Scan for the cell matching the given text and deliver its (X, Y) coordinate at center. 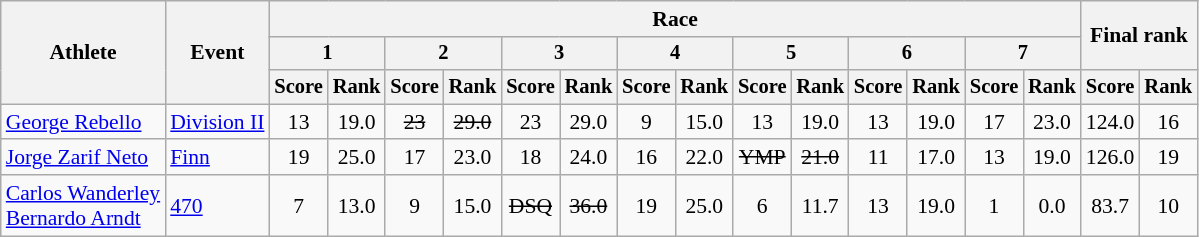
83.7 (1110, 206)
3 (559, 54)
Finn (217, 158)
Jorge Zarif Neto (83, 158)
YMP (762, 158)
Athlete (83, 52)
21.0 (820, 158)
2 (443, 54)
4 (675, 54)
5 (791, 54)
13.0 (357, 206)
22.0 (704, 158)
124.0 (1110, 122)
18 (530, 158)
470 (217, 206)
Final rank (1139, 36)
126.0 (1110, 158)
DSQ (530, 206)
George Rebello (83, 122)
36.0 (589, 206)
Event (217, 52)
11.7 (820, 206)
17.0 (936, 158)
Carlos WanderleyBernardo Arndt (83, 206)
0.0 (1052, 206)
11 (878, 158)
Division II (217, 122)
10 (1168, 206)
24.0 (589, 158)
Race (674, 19)
